Scan for the cell matching the given text and deliver its [X, Y] coordinate at center. 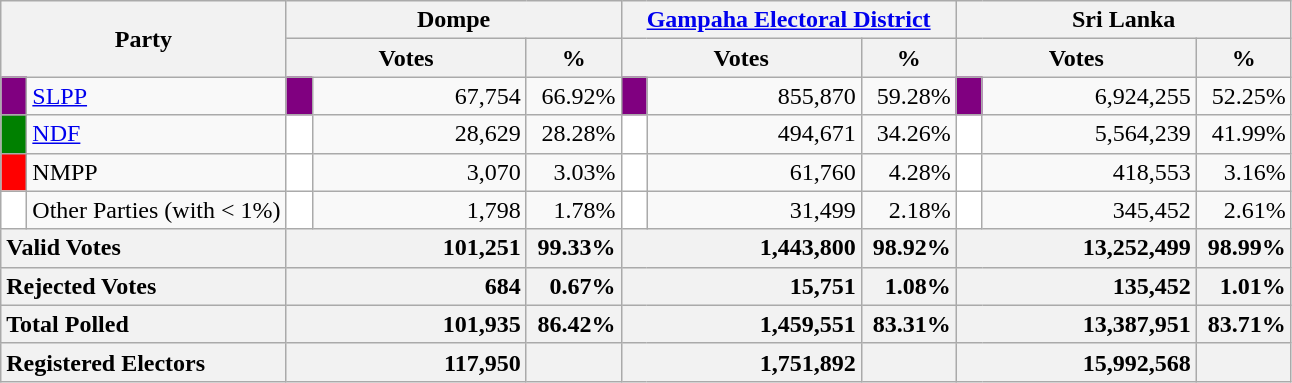
6,924,255 [1089, 96]
Party [144, 39]
855,870 [754, 96]
SLPP [156, 96]
66.92% [574, 96]
3.16% [1244, 172]
1,751,892 [741, 362]
31,499 [754, 210]
1.08% [908, 286]
Rejected Votes [144, 286]
684 [406, 286]
1.01% [1244, 286]
28,629 [419, 134]
345,452 [1089, 210]
Dompe [454, 20]
83.71% [1244, 324]
28.28% [574, 134]
1,798 [419, 210]
NMPP [156, 172]
3.03% [574, 172]
NDF [156, 134]
101,935 [406, 324]
15,751 [741, 286]
83.31% [908, 324]
1.78% [574, 210]
13,387,951 [1076, 324]
Valid Votes [144, 248]
86.42% [574, 324]
Gampaha Electoral District [788, 20]
418,553 [1089, 172]
41.99% [1244, 134]
4.28% [908, 172]
Registered Electors [144, 362]
1,459,551 [741, 324]
2.18% [908, 210]
59.28% [908, 96]
98.92% [908, 248]
0.67% [574, 286]
135,452 [1076, 286]
494,671 [754, 134]
5,564,239 [1089, 134]
Total Polled [144, 324]
99.33% [574, 248]
61,760 [754, 172]
52.25% [1244, 96]
34.26% [908, 134]
101,251 [406, 248]
Other Parties (with < 1%) [156, 210]
98.99% [1244, 248]
117,950 [406, 362]
13,252,499 [1076, 248]
1,443,800 [741, 248]
2.61% [1244, 210]
Sri Lanka [1124, 20]
3,070 [419, 172]
15,992,568 [1076, 362]
67,754 [419, 96]
